Search for the cell housing the specified text and yield its [x, y] center coordinate. 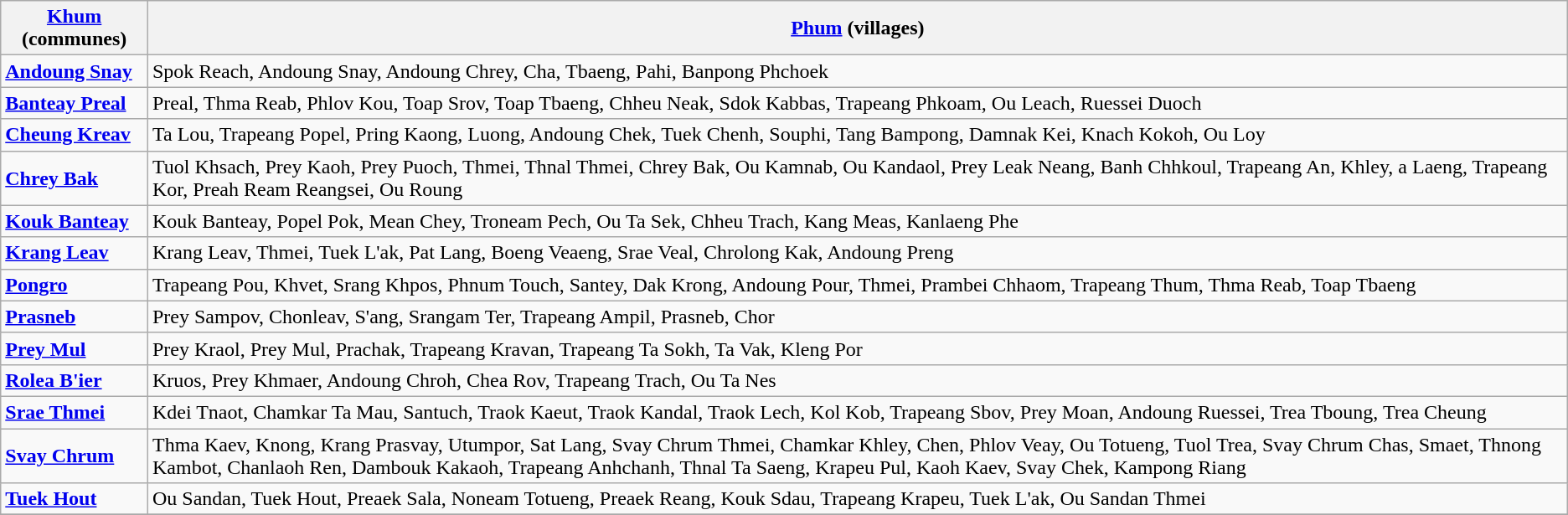
Prey Kraol, Prey Mul, Prachak, Trapeang Kravan, Trapeang Ta Sokh, Ta Vak, Kleng Por [858, 348]
Prey Sampov, Chonleav, S'ang, Srangam Ter, Trapeang Ampil, Prasneb, Chor [858, 317]
Kouk Banteay [75, 221]
Trapeang Pou, Khvet, Srang Khpos, Phnum Touch, Santey, Dak Krong, Andoung Pour, Thmei, Prambei Chhaom, Trapeang Thum, Thma Reab, Toap Tbaeng [858, 285]
Srae Thmei [75, 412]
Tuek Hout [75, 499]
Ta Lou, Trapeang Popel, Pring Kaong, Luong, Andoung Chek, Tuek Chenh, Souphi, Tang Bampong, Damnak Kei, Knach Kokoh, Ou Loy [858, 135]
Prey Mul [75, 348]
Svay Chrum [75, 456]
Preal, Thma Reab, Phlov Kou, Toap Srov, Toap Tbaeng, Chheu Neak, Sdok Kabbas, Trapeang Phkoam, Ou Leach, Ruessei Duoch [858, 103]
Kouk Banteay, Popel Pok, Mean Chey, Troneam Pech, Ou Ta Sek, Chheu Trach, Kang Meas, Kanlaeng Phe [858, 221]
Khum (communes) [75, 28]
Prasneb [75, 317]
Kruos, Prey Khmaer, Andoung Chroh, Chea Rov, Trapeang Trach, Ou Ta Nes [858, 380]
Chrey Bak [75, 178]
Rolea B'ier [75, 380]
Phum (villages) [858, 28]
Ou Sandan, Tuek Hout, Preaek Sala, Noneam Totueng, Preaek Reang, Kouk Sdau, Trapeang Krapeu, Tuek L'ak, Ou Sandan Thmei [858, 499]
Banteay Preal [75, 103]
Spok Reach, Andoung Snay, Andoung Chrey, Cha, Tbaeng, Pahi, Banpong Phchoek [858, 71]
Pongro [75, 285]
Cheung Kreav [75, 135]
Krang Leav [75, 253]
Andoung Snay [75, 71]
Krang Leav, Thmei, Tuek L'ak, Pat Lang, Boeng Veaeng, Srae Veal, Chrolong Kak, Andoung Preng [858, 253]
